Output the [X, Y] coordinate of the center of the cell containing the given text.  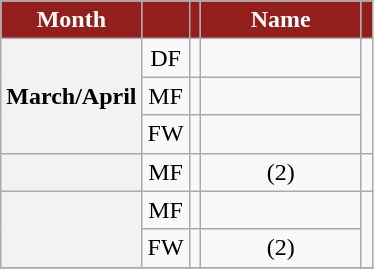
DF [166, 58]
Month [72, 20]
Name [280, 20]
March/April [72, 96]
